Find where the given text appears and provide that cell's center as [X, Y] coordinate. 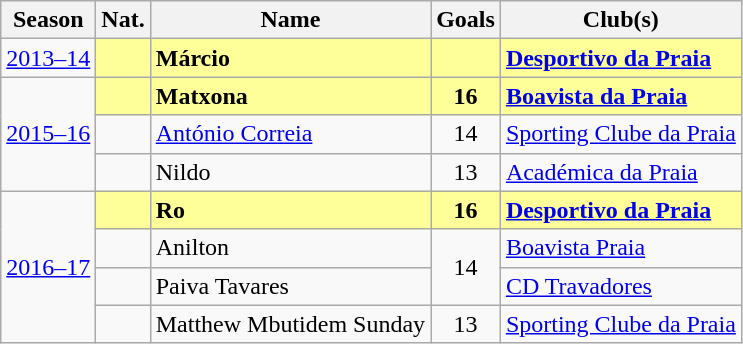
2013–14 [48, 58]
Boavista Praia [620, 248]
Goals [466, 20]
Season [48, 20]
2015–16 [48, 134]
Matxona [290, 96]
Boavista da Praia [620, 96]
Anilton [290, 248]
Nildo [290, 172]
Académica da Praia [620, 172]
Name [290, 20]
Club(s) [620, 20]
2016–17 [48, 267]
Ro [290, 210]
Matthew Mbutidem Sunday [290, 324]
António Correia [290, 134]
Márcio [290, 58]
Paiva Tavares [290, 286]
CD Travadores [620, 286]
Nat. [123, 20]
